Scan for the cell matching the given text and deliver its [x, y] coordinate at center. 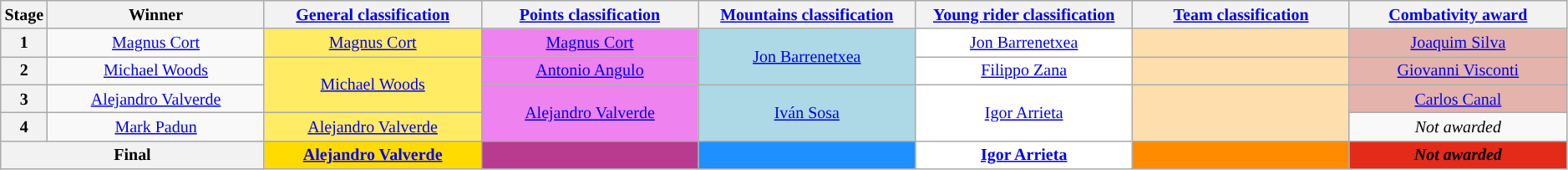
Winner [155, 15]
Young rider classification [1024, 15]
Team classification [1241, 15]
Final [132, 154]
1 [24, 44]
Points classification [590, 15]
Iván Sosa [807, 112]
2 [24, 70]
Antonio Angulo [590, 70]
General classification [373, 15]
Combativity award [1458, 15]
Giovanni Visconti [1458, 70]
Mark Padun [155, 127]
4 [24, 127]
Stage [24, 15]
3 [24, 99]
Carlos Canal [1458, 99]
Mountains classification [807, 15]
Joaquim Silva [1458, 44]
Filippo Zana [1024, 70]
